Extract the (x, y) coordinate from the center of the cell holding the provided text.  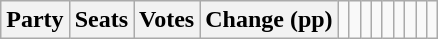
Change (pp) (269, 20)
Seats (101, 20)
Votes (167, 20)
Party (35, 20)
